Return (x, y) of the center of cell containing provided text 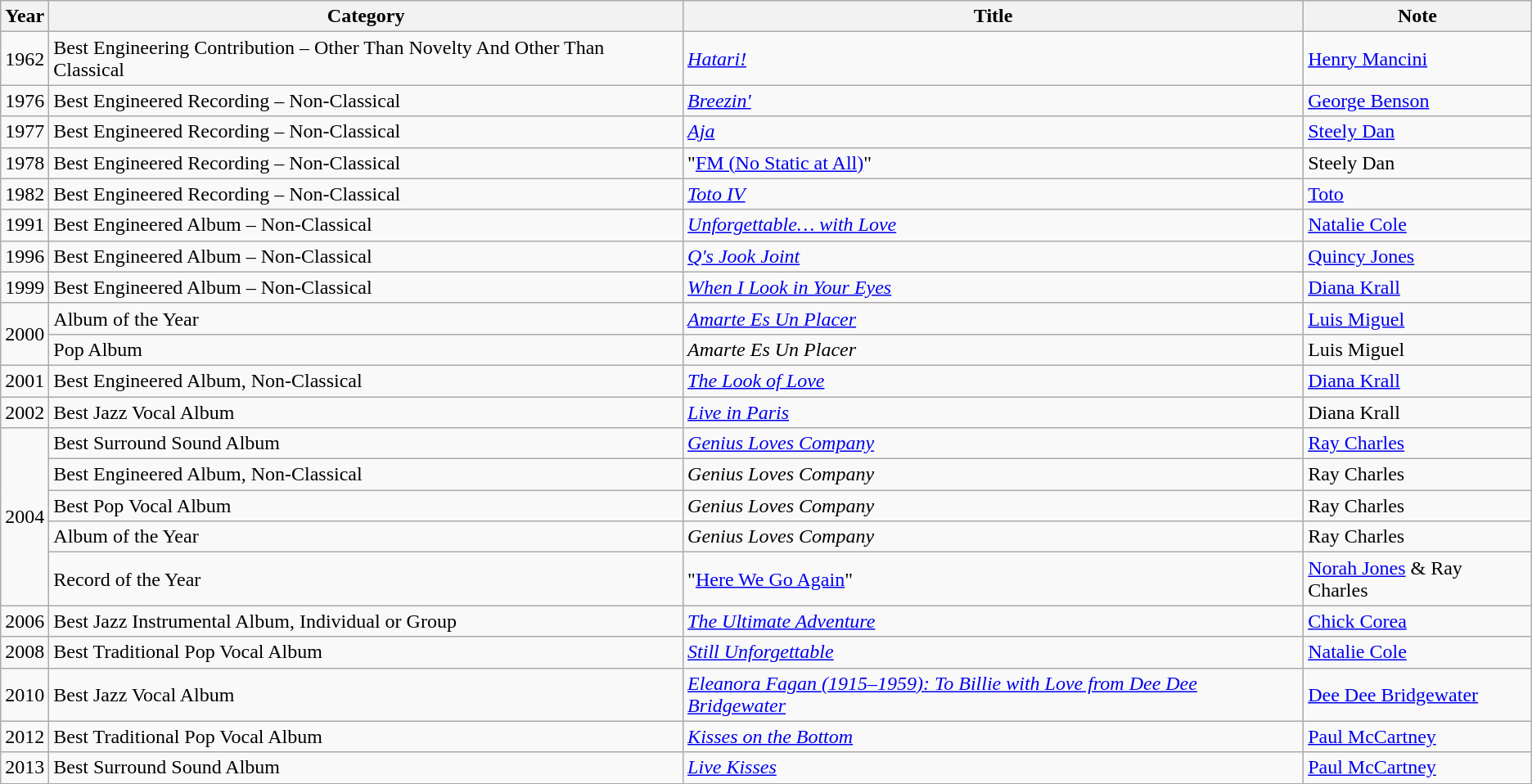
1976 (25, 101)
Aja (994, 132)
1982 (25, 194)
Category (367, 16)
"FM (No Static at All)" (994, 163)
Norah Jones & Ray Charles (1417, 579)
Chick Corea (1417, 621)
2013 (25, 768)
Quincy Jones (1417, 256)
The Look of Love (994, 381)
Henry Mancini (1417, 59)
1978 (25, 163)
Best Jazz Instrumental Album, Individual or Group (367, 621)
2012 (25, 737)
Year (25, 16)
Title (994, 16)
Q's Jook Joint (994, 256)
2006 (25, 621)
Toto (1417, 194)
Pop Album (367, 349)
Live Kisses (994, 768)
Kisses on the Bottom (994, 737)
1999 (25, 287)
Live in Paris (994, 412)
George Benson (1417, 101)
Toto IV (994, 194)
2000 (25, 334)
Best Pop Vocal Album (367, 506)
When I Look in Your Eyes (994, 287)
The Ultimate Adventure (994, 621)
Breezin' (994, 101)
Hatari! (994, 59)
2008 (25, 652)
Unforgettable… with Love (994, 225)
1962 (25, 59)
Best Engineering Contribution – Other Than Novelty And Other Than Classical (367, 59)
"Here We Go Again" (994, 579)
2010 (25, 694)
Still Unforgettable (994, 652)
Dee Dee Bridgewater (1417, 694)
2002 (25, 412)
Eleanora Fagan (1915–1959): To Billie with Love from Dee Dee Bridgewater (994, 694)
Record of the Year (367, 579)
2004 (25, 517)
1977 (25, 132)
1996 (25, 256)
2001 (25, 381)
1991 (25, 225)
Note (1417, 16)
